Detect which cell encompasses the target text, then output its (x, y) center coordinate. 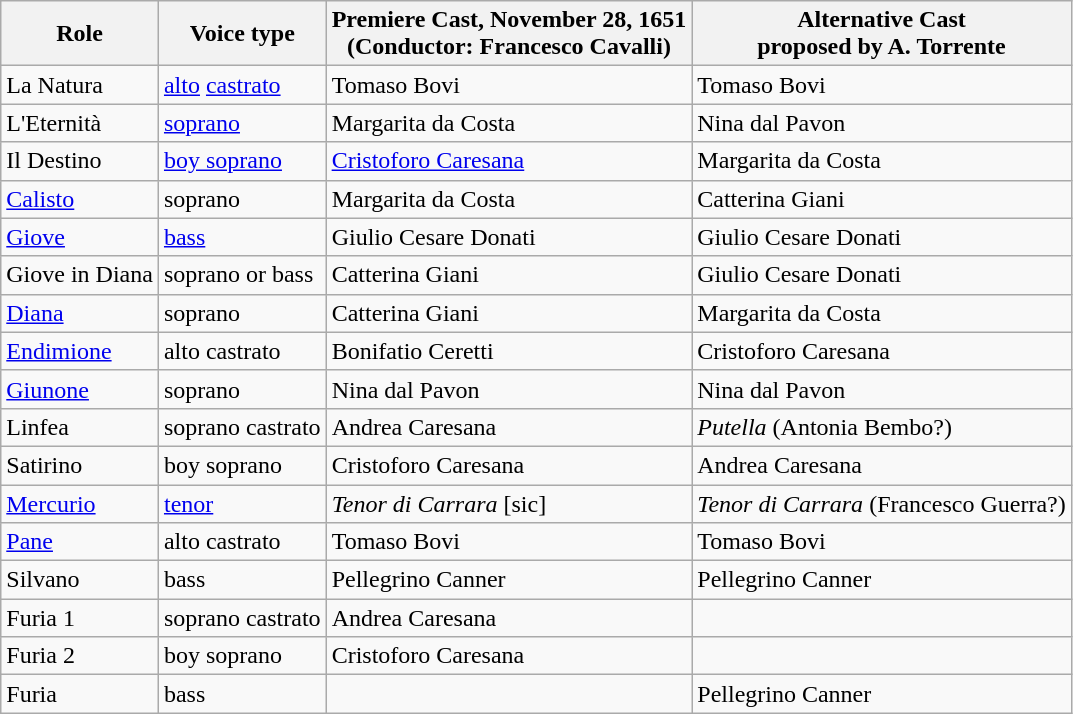
Silvano (80, 580)
Pane (80, 542)
Endimione (80, 351)
L'Eternità (80, 123)
Giove in Diana (80, 275)
Alternative Castproposed by A. Torrente (882, 34)
Furia 1 (80, 618)
Voice type (242, 34)
Bonifatio Ceretti (509, 351)
tenor (242, 503)
Tenor di Carrara (Francesco Guerra?) (882, 503)
Tenor di Carrara [sic] (509, 503)
Furia (80, 694)
Premiere Cast, November 28, 1651(Conductor: Francesco Cavalli) (509, 34)
Putella (Antonia Bembo?) (882, 427)
Calisto (80, 199)
Furia 2 (80, 656)
Diana (80, 313)
Giove (80, 237)
Satirino (80, 465)
Role (80, 34)
La Natura (80, 85)
soprano or bass (242, 275)
Linfea (80, 427)
Giunone (80, 389)
Mercurio (80, 503)
Il Destino (80, 161)
